Pinpoint the cell where the given text exists, returning its [X, Y] midpoint coordinate. 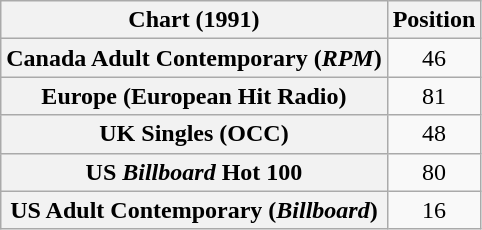
16 [434, 210]
Chart (1991) [194, 20]
Position [434, 20]
Canada Adult Contemporary (RPM) [194, 58]
81 [434, 96]
48 [434, 134]
UK Singles (OCC) [194, 134]
46 [434, 58]
Europe (European Hit Radio) [194, 96]
US Adult Contemporary (Billboard) [194, 210]
80 [434, 172]
US Billboard Hot 100 [194, 172]
